Extract the [X, Y] coordinate from the center of the cell holding the provided text.  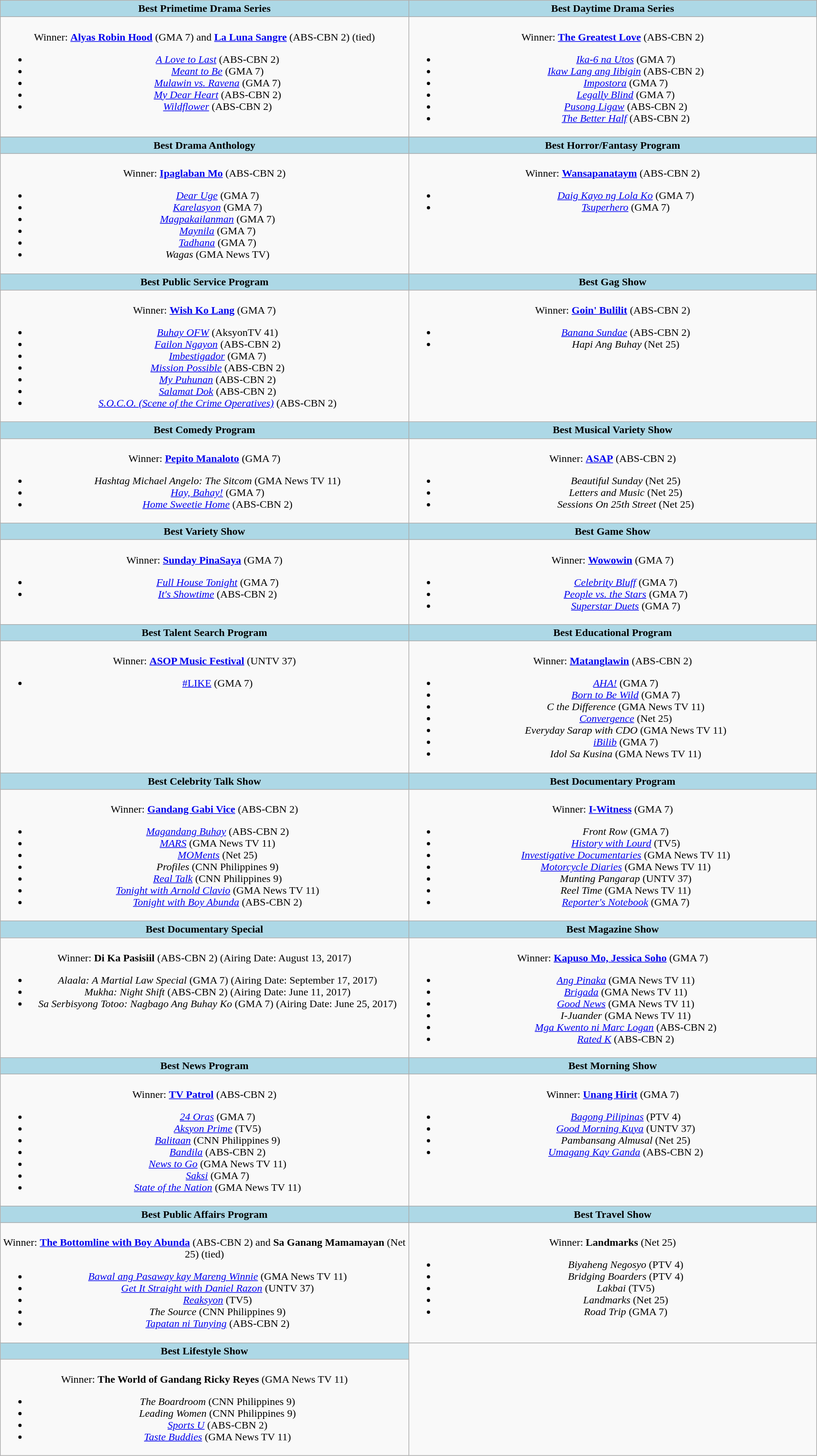
Best Horror/Fantasy Program [613, 145]
Best Celebrity Talk Show [204, 781]
Best Musical Variety Show [613, 430]
Best Documentary Special [204, 930]
Best News Program [204, 1066]
Best Educational Program [613, 632]
Best Comedy Program [204, 430]
Best Magazine Show [613, 930]
Best Documentary Program [613, 781]
Best Travel Show [613, 1214]
Winner: Wowowin (GMA 7)Celebrity Bluff (GMA 7)People vs. the Stars (GMA 7)Superstar Duets (GMA 7) [613, 582]
Winner: ASOP Music Festival (UNTV 37)#LIKE (GMA 7) [204, 707]
Best Game Show [613, 531]
Winner: Unang Hirit (GMA 7)Bagong Pilipinas (PTV 4)Good Morning Kuya (UNTV 37)Pambansang Almusal (Net 25)Umagang Kay Ganda (ABS-CBN 2) [613, 1140]
Winner: Landmarks (Net 25)Biyaheng Negosyo (PTV 4)Bridging Boarders (PTV 4)Lakbai (TV5)Landmarks (Net 25)Road Trip (GMA 7) [613, 1282]
Best Public Service Program [204, 282]
Best Primetime Drama Series [204, 9]
Best Lifestyle Show [204, 1351]
Winner: Goin' Bulilit (ABS-CBN 2)Banana Sundae (ABS-CBN 2)Hapi Ang Buhay (Net 25) [613, 356]
Best Variety Show [204, 531]
Best Talent Search Program [204, 632]
Winner: ASAP (ABS-CBN 2)Beautiful Sunday (Net 25)Letters and Music (Net 25)Sessions On 25th Street (Net 25) [613, 481]
Winner: Pepito Manaloto (GMA 7)Hashtag Michael Angelo: The Sitcom (GMA News TV 11)Hay, Bahay! (GMA 7)Home Sweetie Home (ABS-CBN 2) [204, 481]
Best Morning Show [613, 1066]
Best Daytime Drama Series [613, 9]
Best Gag Show [613, 282]
Winner: Sunday PinaSaya (GMA 7)Full House Tonight (GMA 7)It's Showtime (ABS-CBN 2) [204, 582]
Best Drama Anthology [204, 145]
Winner: Wansapanataym (ABS-CBN 2)Daig Kayo ng Lola Ko (GMA 7)Tsuperhero (GMA 7) [613, 214]
Best Public Affairs Program [204, 1214]
Winner: Ipaglaban Mo (ABS-CBN 2)Dear Uge (GMA 7)Karelasyon (GMA 7)Magpakailanman (GMA 7)Maynila (GMA 7)Tadhana (GMA 7)Wagas (GMA News TV) [204, 214]
